Detect which cell encompasses the target text, then output its [X, Y] center coordinate. 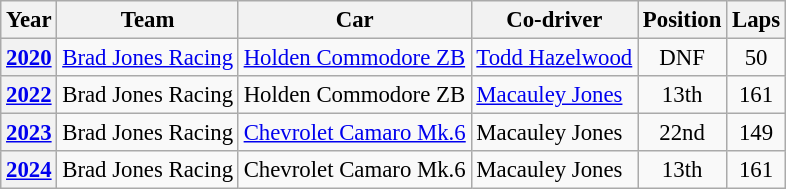
Todd Hazelwood [554, 58]
Car [354, 20]
2024 [29, 170]
Team [148, 20]
2020 [29, 58]
50 [756, 58]
2023 [29, 133]
Position [682, 20]
Laps [756, 20]
2022 [29, 95]
22nd [682, 133]
Co-driver [554, 20]
Year [29, 20]
149 [756, 133]
DNF [682, 58]
